Determine the (x, y) coordinate at the center of the cell enclosing the given text.  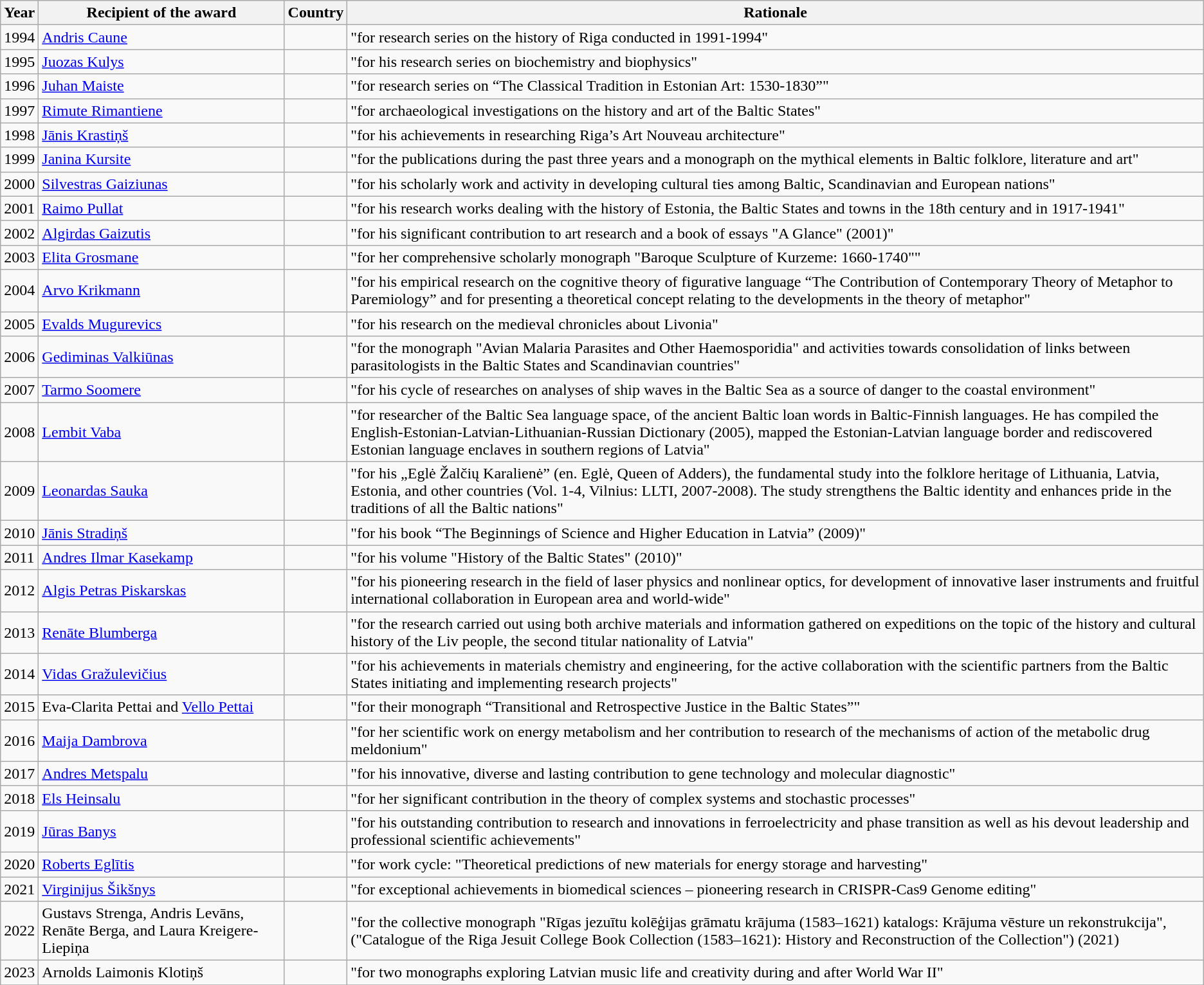
2000 (19, 184)
Evalds Mugurevics (161, 323)
Andres Ilmar Kasekamp (161, 557)
Juhan Maiste (161, 86)
2016 (19, 741)
Year (19, 13)
Jānis Stradiņš (161, 533)
2005 (19, 323)
2014 (19, 674)
"for work cycle: "Theoretical predictions of new materials for energy storage and harvesting" (776, 864)
2009 (19, 491)
"for exceptional achievements in biomedical sciences – pioneering research in CRISPR-Cas9 Genome editing" (776, 889)
2010 (19, 533)
Country (316, 13)
2001 (19, 208)
Eva-Clarita Pettai and Vello Pettai (161, 707)
Renāte Blumberga (161, 633)
2008 (19, 432)
"for her significant contribution in the theory of complex systems and stochastic processes" (776, 798)
1997 (19, 111)
1994 (19, 37)
Jānis Krastiņš (161, 135)
"for his research series on biochemistry and biophysics" (776, 62)
2007 (19, 390)
"for his book “The Beginnings of Science and Higher Education in Latvia” (2009)" (776, 533)
Andris Caune (161, 37)
"for research series on the history of Riga conducted in 1991-1994" (776, 37)
2020 (19, 864)
Andres Metspalu (161, 773)
1999 (19, 159)
"for his volume "History of the Baltic States" (2010)" (776, 557)
"for his innovative, diverse and lasting contribution to gene technology and molecular diagnostic" (776, 773)
Maija Dambrova (161, 741)
2004 (19, 291)
"for her scientific work on energy metabolism and her contribution to research of the mechanisms of action of the metabolic drug meldonium" (776, 741)
Virginijus Šikšnys (161, 889)
Rimute Rimantiene (161, 111)
1996 (19, 86)
Arvo Krikmann (161, 291)
Algis Petras Piskarskas (161, 590)
Tarmo Soomere (161, 390)
Lembit Vaba (161, 432)
2003 (19, 257)
2006 (19, 357)
Elita Grosmane (161, 257)
"for archaeological investigations on the history and art of the Baltic States" (776, 111)
"for research series on “The Classical Tradition in Estonian Art: 1530-1830”" (776, 86)
Jūras Banys (161, 831)
"for her comprehensive scholarly monograph "Baroque Sculpture of Kurzeme: 1660-1740"" (776, 257)
Vidas Gražulevičius (161, 674)
2019 (19, 831)
Arnolds Laimonis Klotiņš (161, 973)
2013 (19, 633)
Rationale (776, 13)
"for his research works dealing with the history of Estonia, the Baltic States and towns in the 18th century and in 1917-1941" (776, 208)
2002 (19, 233)
Recipient of the award (161, 13)
2017 (19, 773)
"for his research on the medieval chronicles about Livonia" (776, 323)
Leonardas Sauka (161, 491)
2012 (19, 590)
Juozas Kulys (161, 62)
2011 (19, 557)
"for two monographs exploring Latvian music life and creativity during and after World War II" (776, 973)
2021 (19, 889)
Raimo Pullat (161, 208)
"for the publications during the past three years and a monograph on the mythical elements in Baltic folklore, literature and art" (776, 159)
"for his scholarly work and activity in developing cultural ties among Baltic, Scandinavian and European nations" (776, 184)
"for his achievements in researching Riga’s Art Nouveau architecture" (776, 135)
"for his cycle of researches on analyses of ship waves in the Baltic Sea as a source of danger to the coastal environment" (776, 390)
Janina Kursite (161, 159)
Silvestras Gaiziunas (161, 184)
1998 (19, 135)
Els Heinsalu (161, 798)
Gustavs Strenga, Andris Levāns, Renāte Berga, and Laura Kreigere-Liepiņa (161, 931)
2022 (19, 931)
"for his significant contribution to art research and a book of essays "A Glance" (2001)" (776, 233)
Algirdas Gaizutis (161, 233)
Gediminas Valkiūnas (161, 357)
"for their monograph “Transitional and Retrospective Justice in the Baltic States”" (776, 707)
2018 (19, 798)
2023 (19, 973)
1995 (19, 62)
Roberts Eglītis (161, 864)
2015 (19, 707)
